Return (X, Y) of the center of cell containing provided text 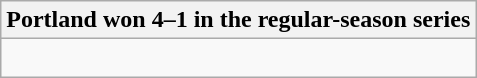
Portland won 4–1 in the regular-season series (238, 20)
